Return [x, y] of the center of cell containing provided text 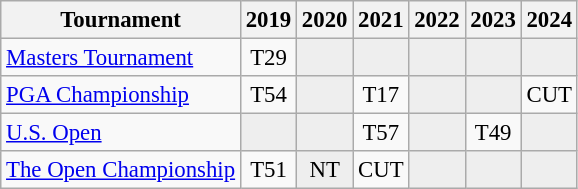
2020 [325, 20]
2022 [437, 20]
T51 [268, 170]
Masters Tournament [121, 58]
Tournament [121, 20]
2023 [493, 20]
T29 [268, 58]
T49 [493, 133]
T17 [381, 95]
PGA Championship [121, 95]
T57 [381, 133]
2024 [549, 20]
The Open Championship [121, 170]
NT [325, 170]
U.S. Open [121, 133]
2021 [381, 20]
T54 [268, 95]
2019 [268, 20]
